Find where the given text appears and provide that cell's center as (X, Y) coordinate. 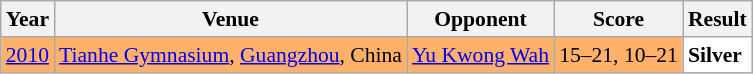
Yu Kwong Wah (480, 55)
Tianhe Gymnasium, Guangzhou, China (230, 55)
Score (618, 19)
Year (28, 19)
15–21, 10–21 (618, 55)
Venue (230, 19)
Opponent (480, 19)
Silver (718, 55)
2010 (28, 55)
Result (718, 19)
